Output the (x, y) coordinate of the center of the cell containing the given text.  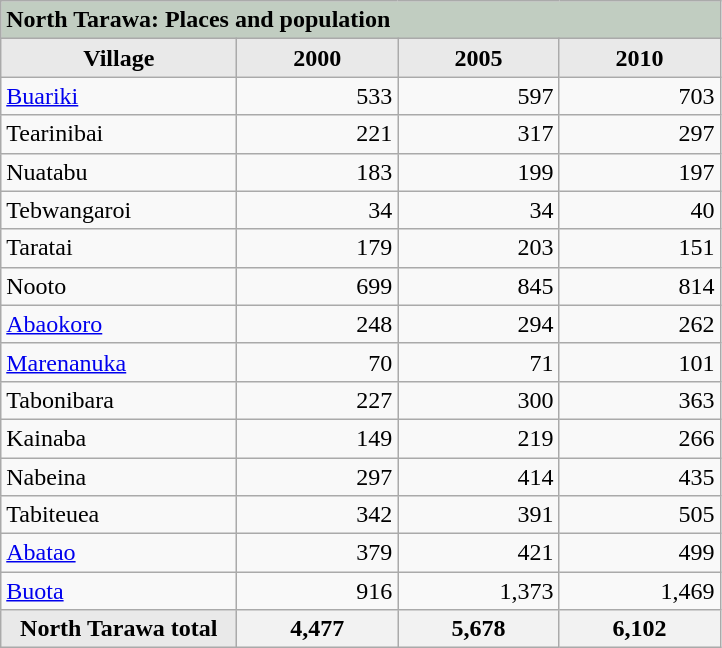
363 (640, 400)
414 (478, 477)
227 (318, 400)
248 (318, 324)
Tearinibai (119, 134)
1,373 (478, 591)
101 (640, 362)
703 (640, 96)
1,469 (640, 591)
70 (318, 362)
Tabonibara (119, 400)
391 (478, 515)
Taratai (119, 248)
266 (640, 438)
699 (318, 286)
183 (318, 172)
6,102 (640, 629)
Abatao (119, 553)
151 (640, 248)
342 (318, 515)
221 (318, 134)
Nooto (119, 286)
Nabeina (119, 477)
499 (640, 553)
199 (478, 172)
Buota (119, 591)
294 (478, 324)
219 (478, 438)
4,477 (318, 629)
2000 (318, 58)
71 (478, 362)
845 (478, 286)
197 (640, 172)
262 (640, 324)
814 (640, 286)
379 (318, 553)
North Tarawa total (119, 629)
Kainaba (119, 438)
533 (318, 96)
Marenanuka (119, 362)
40 (640, 210)
421 (478, 553)
Buariki (119, 96)
149 (318, 438)
North Tarawa: Places and population (360, 20)
916 (318, 591)
Tabiteuea (119, 515)
Village (119, 58)
317 (478, 134)
597 (478, 96)
Nuatabu (119, 172)
2005 (478, 58)
5,678 (478, 629)
2010 (640, 58)
Abaokoro (119, 324)
179 (318, 248)
203 (478, 248)
505 (640, 515)
Tebwangaroi (119, 210)
300 (478, 400)
435 (640, 477)
